For the text-containing cell, return its midpoint in [x, y] coordinate format. 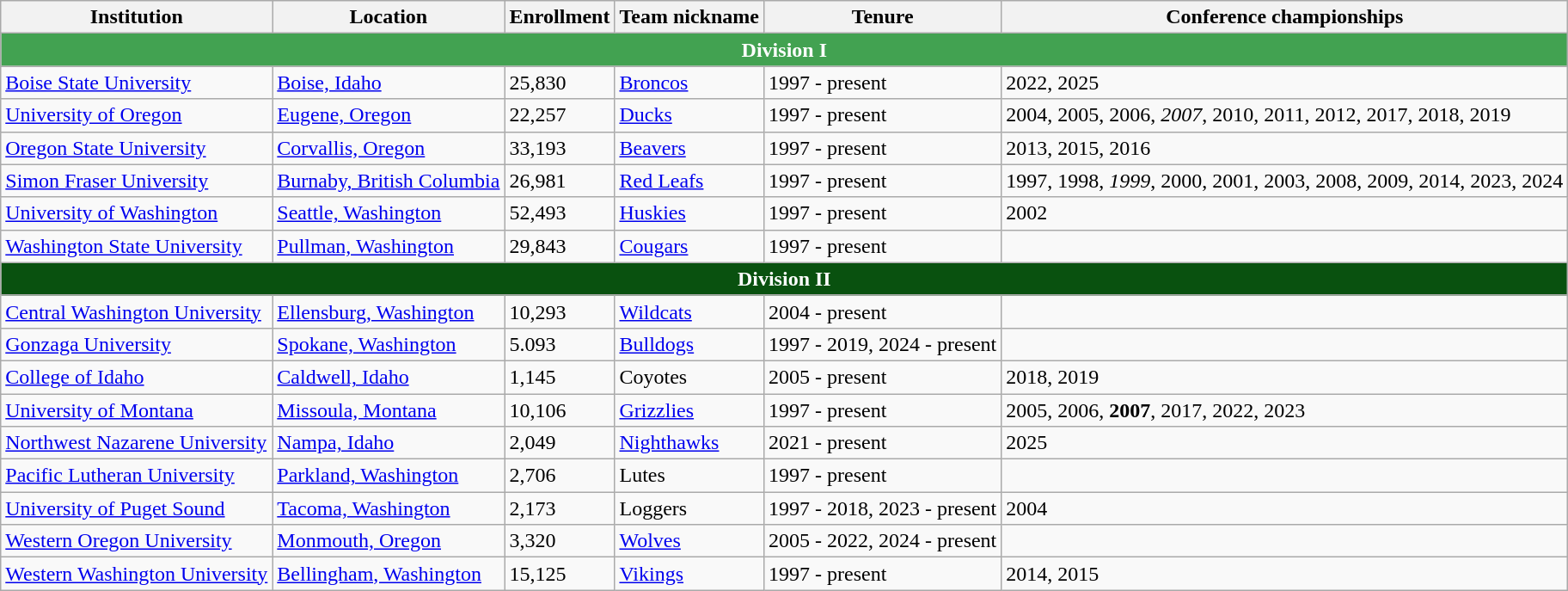
1,145 [560, 377]
Ducks [689, 115]
Grizzlies [689, 410]
10,293 [560, 311]
Spokane, Washington [389, 344]
22,257 [560, 115]
Missoula, Montana [389, 410]
Coyotes [689, 377]
Boise State University [137, 83]
Lutes [689, 476]
5.093 [560, 344]
Team nickname [689, 17]
52,493 [560, 213]
2005 - present [882, 377]
Western Oregon University [137, 541]
Burnaby, British Columbia [389, 181]
Bulldogs [689, 344]
Washington State University [137, 246]
Enrollment [560, 17]
Red Leafs [689, 181]
Institution [137, 17]
2004 [1284, 508]
2013, 2015, 2016 [1284, 148]
Loggers [689, 508]
1997, 1998, 1999, 2000, 2001, 2003, 2008, 2009, 2014, 2023, 2024 [1284, 181]
29,843 [560, 246]
Wolves [689, 541]
Central Washington University [137, 311]
2004 - present [882, 311]
Corvallis, Oregon [389, 148]
Caldwell, Idaho [389, 377]
2021 - present [882, 443]
Monmouth, Oregon [389, 541]
Boise, Idaho [389, 83]
2022, 2025 [1284, 83]
2014, 2015 [1284, 574]
Cougars [689, 246]
Parkland, Washington [389, 476]
Location [389, 17]
University of Montana [137, 410]
Bellingham, Washington [389, 574]
Division I [784, 50]
2005 - 2022, 2024 - present [882, 541]
Nighthawks [689, 443]
Wildcats [689, 311]
Vikings [689, 574]
Huskies [689, 213]
University of Washington [137, 213]
25,830 [560, 83]
2002 [1284, 213]
2,706 [560, 476]
Oregon State University [137, 148]
2025 [1284, 443]
10,106 [560, 410]
University of Oregon [137, 115]
Ellensburg, Washington [389, 311]
Pullman, Washington [389, 246]
Conference championships [1284, 17]
Pacific Lutheran University [137, 476]
College of Idaho [137, 377]
Tacoma, Washington [389, 508]
University of Puget Sound [137, 508]
2004, 2005, 2006, 2007, 2010, 2011, 2012, 2017, 2018, 2019 [1284, 115]
26,981 [560, 181]
Beavers [689, 148]
Nampa, Idaho [389, 443]
15,125 [560, 574]
Gonzaga University [137, 344]
1997 - 2018, 2023 - present [882, 508]
2018, 2019 [1284, 377]
Western Washington University [137, 574]
Eugene, Oregon [389, 115]
33,193 [560, 148]
Broncos [689, 83]
1997 - 2019, 2024 - present [882, 344]
Simon Fraser University [137, 181]
2,173 [560, 508]
Seattle, Washington [389, 213]
3,320 [560, 541]
2005, 2006, 2007, 2017, 2022, 2023 [1284, 410]
Tenure [882, 17]
2,049 [560, 443]
Northwest Nazarene University [137, 443]
Division II [784, 279]
